Identify which cell holds the provided text, then report its [X, Y] central coordinate. 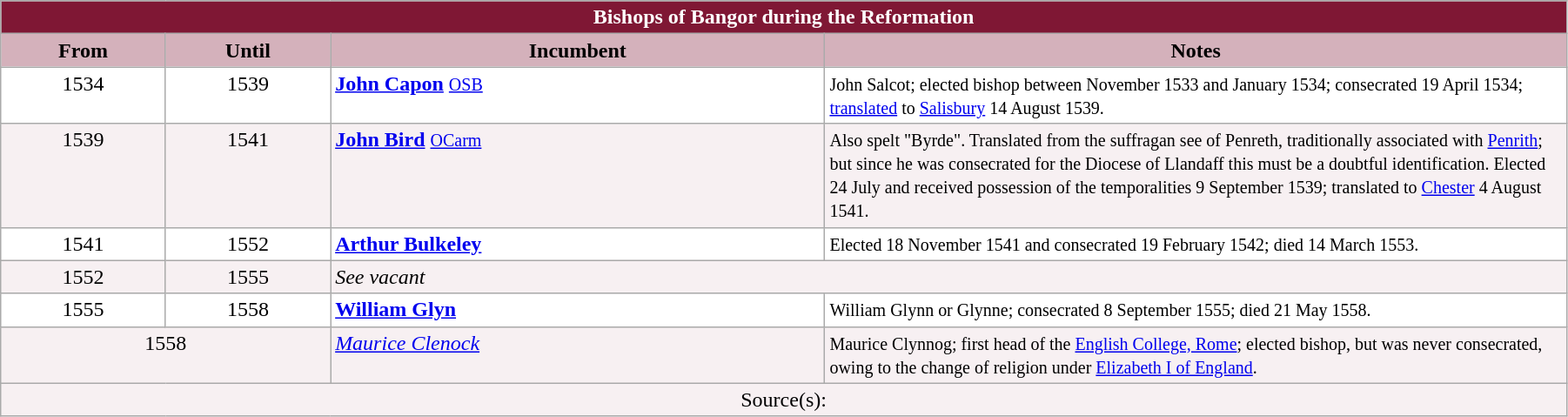
See vacant [948, 277]
Elected 18 November 1541 and consecrated 19 February 1542; died 14 March 1553. [1196, 244]
1534 [84, 96]
Incumbent [578, 50]
Source(s): [784, 400]
William Glynn or Glynne; consecrated 8 September 1555; died 21 May 1558. [1196, 310]
John Salcot; elected bishop between November 1533 and January 1534; consecrated 19 April 1534; translated to Salisbury 14 August 1539. [1196, 96]
Notes [1196, 50]
Maurice Clenock [578, 355]
William Glyn [578, 310]
Arthur Bulkeley [578, 244]
From [84, 50]
John Capon OSB [578, 96]
Until [247, 50]
Bishops of Bangor during the Reformation [784, 17]
John Bird OCarm [578, 176]
